From the cell containing the given text, extract its center point as (x, y) coordinate. 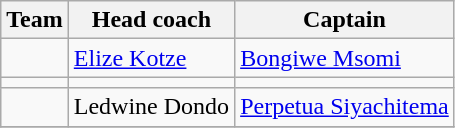
Team (35, 20)
Ledwine Dondo (151, 107)
Perpetua Siyachitema (345, 107)
Elize Kotze (151, 58)
Captain (345, 20)
Head coach (151, 20)
Bongiwe Msomi (345, 58)
